Output the (X, Y) coordinate of the center of the cell containing the given text.  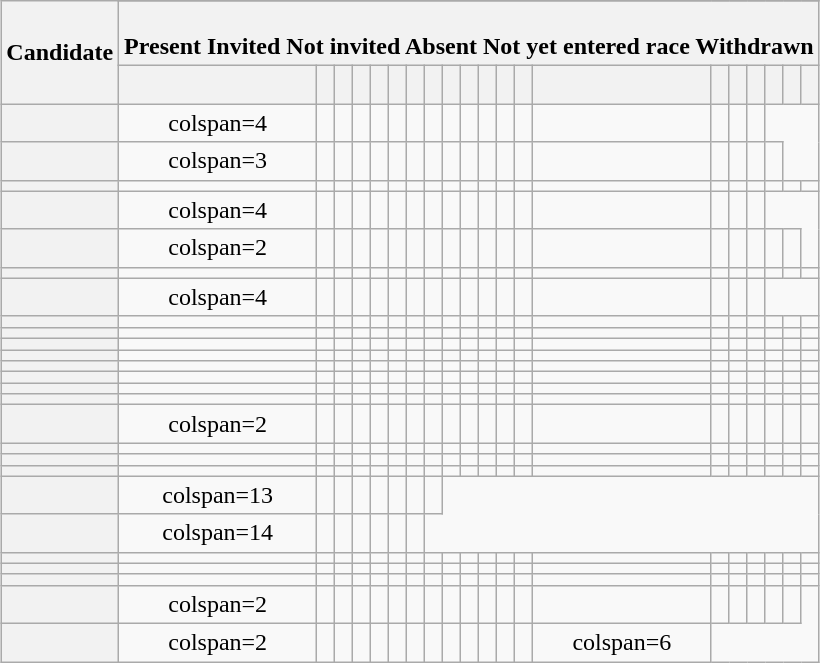
Candidate (60, 52)
colspan=14 (218, 533)
colspan=3 (218, 161)
colspan=13 (218, 495)
Present Invited Not invited Absent Not yet entered race Withdrawn (470, 34)
colspan=6 (622, 642)
